Identify which cell holds the provided text, then report its (x, y) central coordinate. 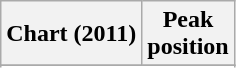
Peakposition (188, 34)
Chart (2011) (72, 34)
